Pinpoint the cell where the given text exists, returning its [X, Y] midpoint coordinate. 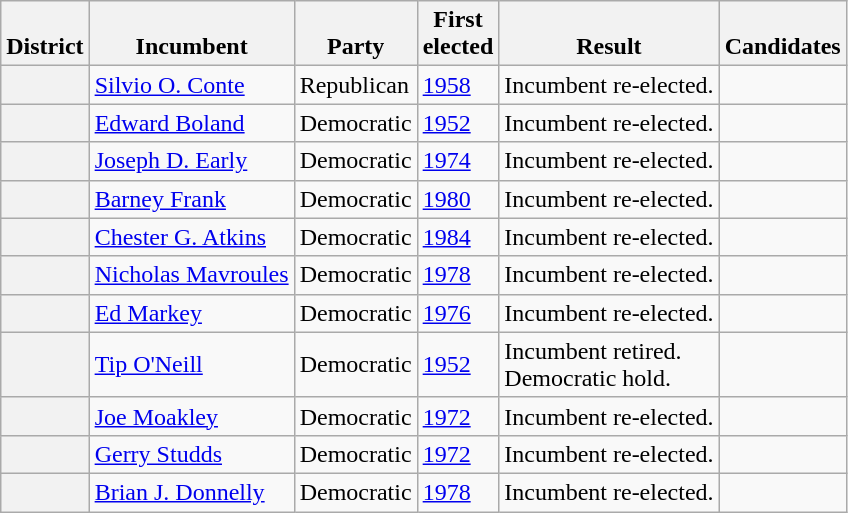
District [45, 34]
Chester G. Atkins [192, 237]
Nicholas Mavroules [192, 275]
Incumbent retired.Democratic hold. [609, 364]
1974 [458, 161]
Brian J. Donnelly [192, 492]
Gerry Studds [192, 454]
Joe Moakley [192, 416]
Tip O'Neill [192, 364]
1984 [458, 237]
Candidates [782, 34]
1976 [458, 313]
Ed Markey [192, 313]
Republican [356, 85]
Silvio O. Conte [192, 85]
1958 [458, 85]
Incumbent [192, 34]
Edward Boland [192, 123]
Result [609, 34]
1980 [458, 199]
Joseph D. Early [192, 161]
Party [356, 34]
Barney Frank [192, 199]
Firstelected [458, 34]
